Scan for the cell matching the given text and deliver its [X, Y] coordinate at center. 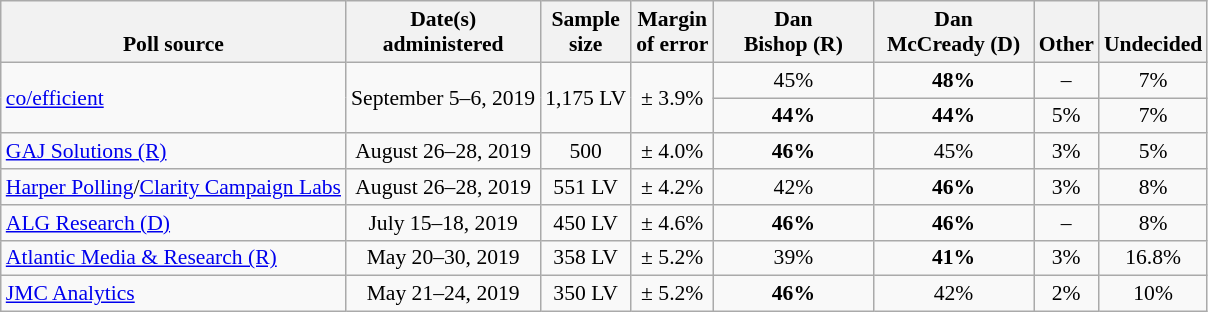
10% [1153, 294]
DanMcCready (D) [953, 32]
2% [1066, 294]
Atlantic Media & Research (R) [174, 258]
1,175 LV [586, 98]
May 21–24, 2019 [443, 294]
450 LV [586, 223]
Other [1066, 32]
co/efficient [174, 98]
GAJ Solutions (R) [174, 152]
Undecided [1153, 32]
± 3.9% [672, 98]
ALG Research (D) [174, 223]
Harper Polling/Clarity Campaign Labs [174, 187]
39% [793, 258]
41% [953, 258]
Date(s)administered [443, 32]
Marginof error [672, 32]
± 4.6% [672, 223]
551 LV [586, 187]
± 4.0% [672, 152]
350 LV [586, 294]
± 4.2% [672, 187]
16.8% [1153, 258]
Samplesize [586, 32]
48% [953, 80]
Poll source [174, 32]
DanBishop (R) [793, 32]
358 LV [586, 258]
September 5–6, 2019 [443, 98]
500 [586, 152]
July 15–18, 2019 [443, 223]
JMC Analytics [174, 294]
May 20–30, 2019 [443, 258]
